Capture the cell that displays the provided text and extract its (X, Y) central coordinate. 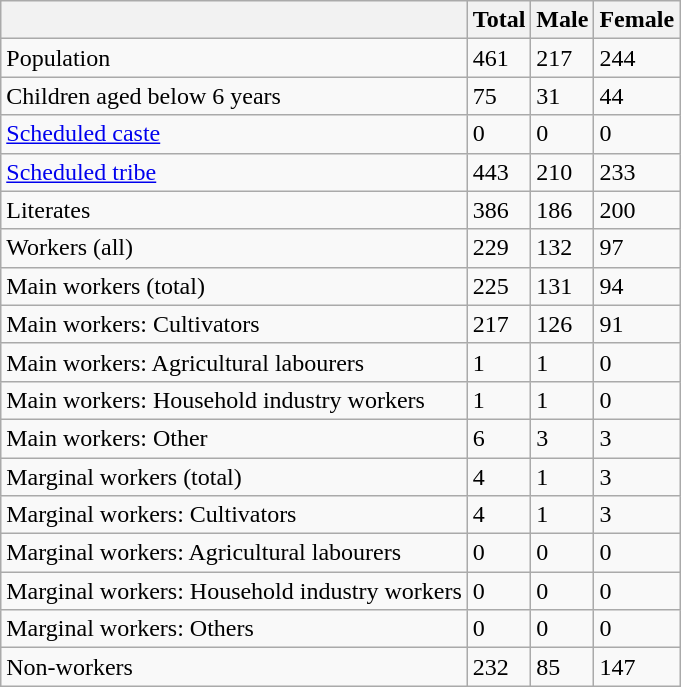
Female (637, 20)
75 (499, 96)
232 (499, 667)
Non-workers (234, 667)
31 (562, 96)
Population (234, 58)
Main workers: Household industry workers (234, 400)
Literates (234, 210)
Scheduled caste (234, 134)
Children aged below 6 years (234, 96)
Marginal workers (total) (234, 477)
Male (562, 20)
132 (562, 248)
386 (499, 210)
244 (637, 58)
126 (562, 324)
147 (637, 667)
186 (562, 210)
Marginal workers: Others (234, 629)
461 (499, 58)
94 (637, 286)
Total (499, 20)
131 (562, 286)
Workers (all) (234, 248)
91 (637, 324)
225 (499, 286)
210 (562, 172)
97 (637, 248)
Marginal workers: Agricultural labourers (234, 553)
Main workers: Other (234, 438)
Scheduled tribe (234, 172)
443 (499, 172)
Main workers: Cultivators (234, 324)
Marginal workers: Cultivators (234, 515)
200 (637, 210)
Main workers: Agricultural labourers (234, 362)
6 (499, 438)
229 (499, 248)
Marginal workers: Household industry workers (234, 591)
44 (637, 96)
233 (637, 172)
85 (562, 667)
Main workers (total) (234, 286)
